Return the [x, y] coordinate for the center point of the cell that contains the specified text.  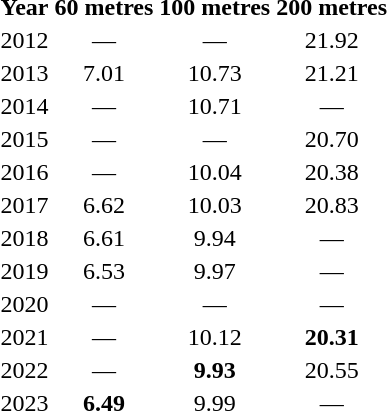
10.03 [215, 205]
9.94 [215, 238]
10.04 [215, 172]
7.01 [104, 73]
10.12 [215, 337]
9.97 [215, 271]
9.93 [215, 370]
6.61 [104, 238]
6.53 [104, 271]
10.73 [215, 73]
10.71 [215, 106]
6.62 [104, 205]
